Provide the [X, Y] coordinate of the cell's center where the given text is located.  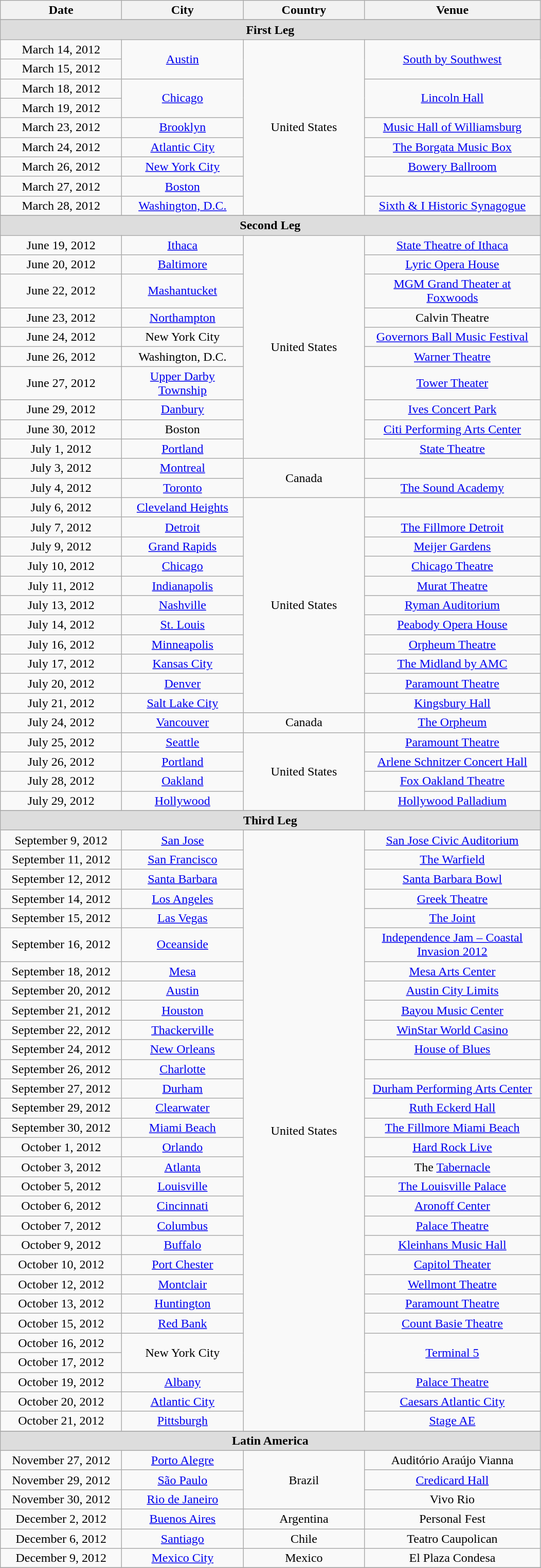
June 26, 2012 [61, 357]
July 28, 2012 [61, 781]
July 14, 2012 [61, 625]
June 29, 2012 [61, 410]
Rio de Janeiro [183, 1499]
Tower Theater [453, 383]
Orlando [183, 1147]
Northampton [183, 318]
December 2, 2012 [61, 1519]
July 9, 2012 [61, 546]
Brazil [304, 1480]
Clearwater [183, 1108]
Fox Oakland Theatre [453, 781]
March 19, 2012 [61, 108]
Durham [183, 1089]
September 29, 2012 [61, 1108]
Oakland [183, 781]
House of Blues [453, 1049]
The Sound Academy [453, 488]
The Tabernacle [453, 1167]
September 9, 2012 [61, 840]
Montclair [183, 1284]
The Louisville Palace [453, 1186]
Credicard Hall [453, 1480]
Stage AE [453, 1421]
Montreal [183, 468]
The Midland by AMC [453, 664]
October 1, 2012 [61, 1147]
Argentina [304, 1519]
Kleinhans Music Hall [453, 1245]
Durham Performing Arts Center [453, 1089]
Mexico City [183, 1558]
July 29, 2012 [61, 801]
September 15, 2012 [61, 918]
Ryman Auditorium [453, 605]
Santiago [183, 1538]
March 23, 2012 [61, 127]
Chile [304, 1538]
November 29, 2012 [61, 1480]
Atlanta [183, 1167]
El Plaza Condesa [453, 1558]
December 6, 2012 [61, 1538]
Danbury [183, 410]
July 11, 2012 [61, 585]
Red Bank [183, 1323]
MGM Grand Theater at Foxwoods [453, 291]
Salt Lake City [183, 703]
Count Basie Theatre [453, 1323]
October 10, 2012 [61, 1265]
Murat Theatre [453, 585]
July 4, 2012 [61, 488]
New Orleans [183, 1049]
The Fillmore Miami Beach [453, 1128]
Grand Rapids [183, 546]
São Paulo [183, 1480]
September 26, 2012 [61, 1069]
Hard Rock Live [453, 1147]
Music Hall of Williamsburg [453, 127]
July 16, 2012 [61, 644]
Sixth & I Historic Synagogue [453, 206]
July 7, 2012 [61, 527]
October 21, 2012 [61, 1421]
October 20, 2012 [61, 1401]
Aronoff Center [453, 1206]
Denver [183, 684]
September 30, 2012 [61, 1128]
July 20, 2012 [61, 684]
State Theatre of Ithaca [453, 245]
Lyric Opera House [453, 265]
Pittsburgh [183, 1421]
The Fillmore Detroit [453, 527]
June 23, 2012 [61, 318]
Second Leg [270, 225]
September 27, 2012 [61, 1089]
Terminal 5 [453, 1353]
Cincinnati [183, 1206]
San Jose [183, 840]
July 3, 2012 [61, 468]
Teatro Caupolican [453, 1538]
Porto Alegre [183, 1460]
September 24, 2012 [61, 1049]
March 28, 2012 [61, 206]
November 30, 2012 [61, 1499]
Cleveland Heights [183, 507]
Lincoln Hall [453, 98]
March 27, 2012 [61, 186]
Port Chester [183, 1265]
Louisville [183, 1186]
Buffalo [183, 1245]
Houston [183, 1010]
October 7, 2012 [61, 1226]
Bowery Ballroom [453, 167]
July 24, 2012 [61, 723]
June 20, 2012 [61, 265]
September 16, 2012 [61, 945]
Kansas City [183, 664]
October 16, 2012 [61, 1343]
December 9, 2012 [61, 1558]
Charlotte [183, 1069]
Third Leg [270, 820]
Citi Performing Arts Center [453, 429]
Orpheum Theatre [453, 644]
Peabody Opera House [453, 625]
Personal Fest [453, 1519]
September 22, 2012 [61, 1030]
The Borgata Music Box [453, 147]
Las Vegas [183, 918]
Latin America [270, 1441]
October 17, 2012 [61, 1362]
Oceanside [183, 945]
October 5, 2012 [61, 1186]
Chicago Theatre [453, 566]
October 12, 2012 [61, 1284]
June 24, 2012 [61, 337]
Santa Barbara Bowl [453, 879]
Vancouver [183, 723]
The Joint [453, 918]
Auditório Araújo Vianna [453, 1460]
June 19, 2012 [61, 245]
St. Louis [183, 625]
Ives Concert Park [453, 410]
June 22, 2012 [61, 291]
Arlene Schnitzer Concert Hall [453, 762]
March 18, 2012 [61, 88]
September 14, 2012 [61, 899]
November 27, 2012 [61, 1460]
Los Angeles [183, 899]
Columbus [183, 1226]
City [183, 10]
September 21, 2012 [61, 1010]
Austin City Limits [453, 991]
The Orpheum [453, 723]
October 15, 2012 [61, 1323]
September 11, 2012 [61, 859]
Wellmont Theatre [453, 1284]
San Jose Civic Auditorium [453, 840]
South by Southwest [453, 59]
Upper Darby Township [183, 383]
Hollywood Palladium [453, 801]
Mexico [304, 1558]
Nashville [183, 605]
Governors Ball Music Festival [453, 337]
July 17, 2012 [61, 664]
Mesa Arts Center [453, 971]
July 26, 2012 [61, 762]
Santa Barbara [183, 879]
July 25, 2012 [61, 742]
July 13, 2012 [61, 605]
Kingsbury Hall [453, 703]
September 20, 2012 [61, 991]
Minneapolis [183, 644]
Seattle [183, 742]
Venue [453, 10]
September 12, 2012 [61, 879]
October 19, 2012 [61, 1382]
Date [61, 10]
Detroit [183, 527]
March 26, 2012 [61, 167]
Huntington [183, 1304]
October 6, 2012 [61, 1206]
Ithaca [183, 245]
Caesars Atlantic City [453, 1401]
Greek Theatre [453, 899]
March 15, 2012 [61, 69]
Brooklyn [183, 127]
June 30, 2012 [61, 429]
September 18, 2012 [61, 971]
Calvin Theatre [453, 318]
WinStar World Casino [453, 1030]
Toronto [183, 488]
October 13, 2012 [61, 1304]
Warner Theatre [453, 357]
Meijer Gardens [453, 546]
Bayou Music Center [453, 1010]
Hollywood [183, 801]
Miami Beach [183, 1128]
July 21, 2012 [61, 703]
Thackerville [183, 1030]
October 3, 2012 [61, 1167]
Country [304, 10]
Indianapolis [183, 585]
Mashantucket [183, 291]
October 9, 2012 [61, 1245]
March 14, 2012 [61, 49]
The Warfield [453, 859]
June 27, 2012 [61, 383]
July 1, 2012 [61, 449]
Mesa [183, 971]
Ruth Eckerd Hall [453, 1108]
Buenos Aires [183, 1519]
Capitol Theater [453, 1265]
Baltimore [183, 265]
Independence Jam – Coastal Invasion 2012 [453, 945]
Vivo Rio [453, 1499]
July 10, 2012 [61, 566]
San Francisco [183, 859]
Albany [183, 1382]
State Theatre [453, 449]
July 6, 2012 [61, 507]
First Leg [270, 30]
March 24, 2012 [61, 147]
